Provide the (X, Y) coordinate of the cell's center where the given text is located.  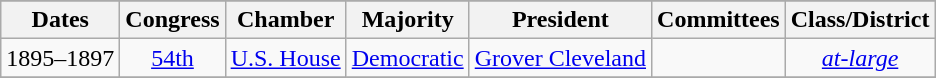
54th (172, 58)
1895–1897 (60, 58)
U.S. House (286, 58)
Committees (719, 20)
Chamber (286, 20)
Dates (60, 20)
Congress (172, 20)
Democratic (408, 58)
at-large (860, 58)
President (560, 20)
Grover Cleveland (560, 58)
Majority (408, 20)
Class/District (860, 20)
